Provide the [X, Y] coordinate of the cell's center where the given text is located.  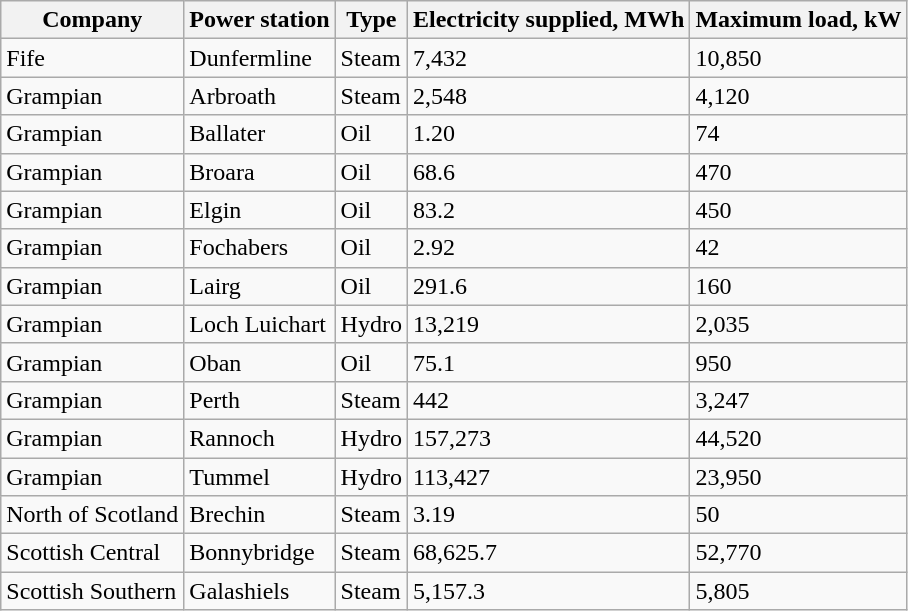
Elgin [260, 210]
Loch Luichart [260, 324]
Arbroath [260, 96]
450 [798, 210]
Power station [260, 20]
442 [548, 400]
1.20 [548, 134]
Type [371, 20]
Broara [260, 172]
Electricity supplied, MWh [548, 20]
Perth [260, 400]
10,850 [798, 58]
5,805 [798, 591]
113,427 [548, 477]
North of Scotland [92, 515]
3,247 [798, 400]
157,273 [548, 438]
Lairg [260, 286]
Oban [260, 362]
950 [798, 362]
3.19 [548, 515]
75.1 [548, 362]
4,120 [798, 96]
470 [798, 172]
52,770 [798, 553]
Bonnybridge [260, 553]
Fochabers [260, 248]
Galashiels [260, 591]
Scottish Southern [92, 591]
74 [798, 134]
13,219 [548, 324]
68.6 [548, 172]
42 [798, 248]
2.92 [548, 248]
Scottish Central [92, 553]
7,432 [548, 58]
Brechin [260, 515]
Company [92, 20]
2,035 [798, 324]
160 [798, 286]
Maximum load, kW [798, 20]
291.6 [548, 286]
Ballater [260, 134]
Fife [92, 58]
50 [798, 515]
Dunfermline [260, 58]
Rannoch [260, 438]
5,157.3 [548, 591]
2,548 [548, 96]
23,950 [798, 477]
44,520 [798, 438]
68,625.7 [548, 553]
83.2 [548, 210]
Tummel [260, 477]
